Return [X, Y] of the center of cell containing provided text 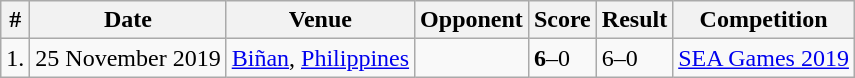
Score [562, 20]
# [16, 20]
Biñan, Philippines [320, 58]
Opponent [472, 20]
Result [634, 20]
Date [128, 20]
25 November 2019 [128, 58]
Venue [320, 20]
SEA Games 2019 [764, 58]
1. [16, 58]
Competition [764, 20]
